Identify which cell holds the provided text, then report its (X, Y) central coordinate. 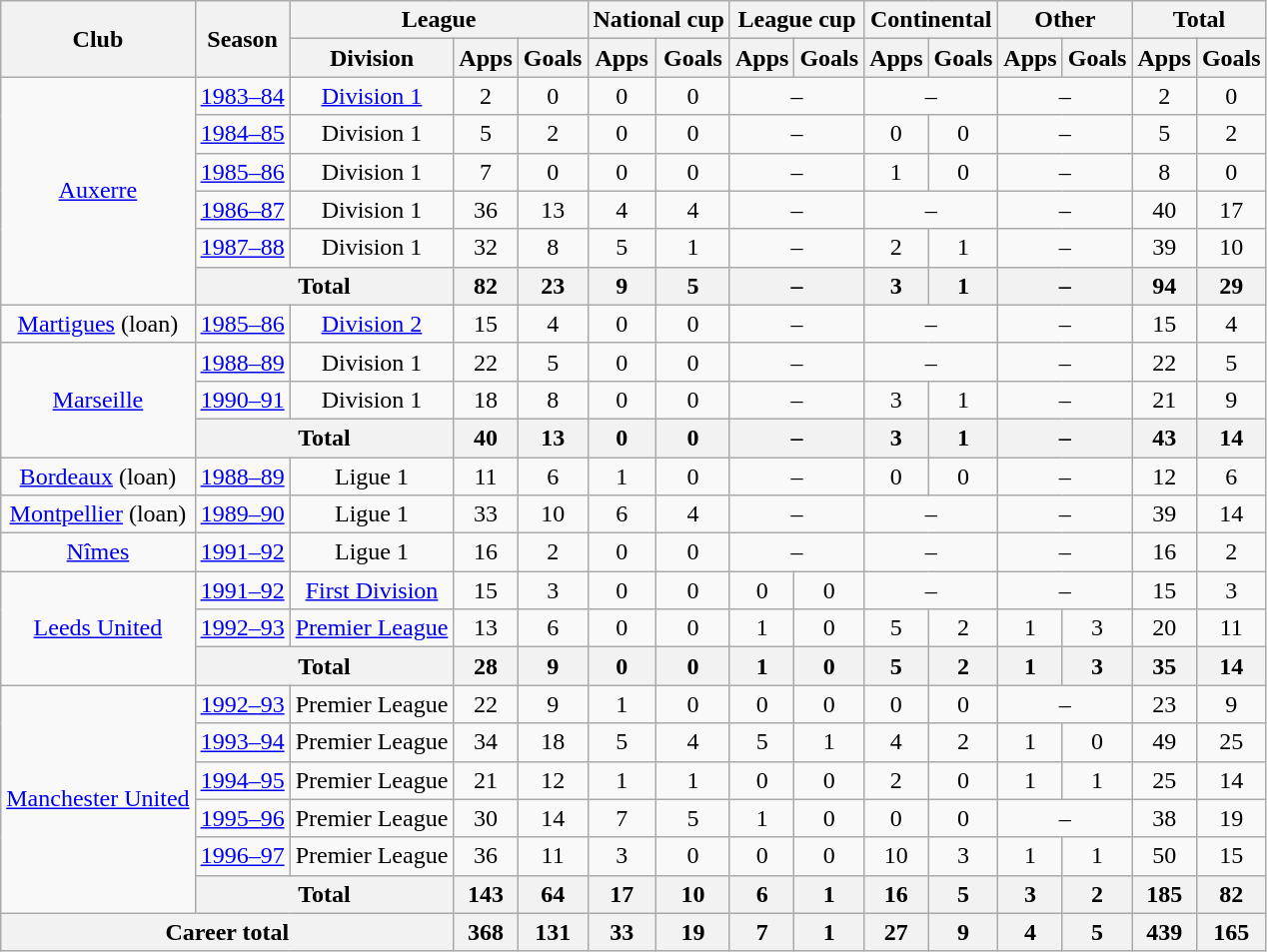
1984–85 (242, 134)
64 (553, 894)
49 (1164, 742)
439 (1164, 932)
1986–87 (242, 210)
Nîmes (98, 552)
1989–90 (242, 514)
Manchester United (98, 799)
1987–88 (242, 248)
National cup (658, 20)
43 (1164, 438)
Bordeaux (loan) (98, 476)
131 (553, 932)
35 (1164, 666)
368 (486, 932)
Auxerre (98, 191)
Montpellier (loan) (98, 514)
League cup (796, 20)
Career total (228, 932)
Leeds United (98, 628)
1995–96 (242, 818)
1994–95 (242, 780)
143 (486, 894)
20 (1164, 628)
Division (372, 58)
185 (1164, 894)
League (439, 20)
First Division (372, 590)
Martigues (loan) (98, 324)
27 (896, 932)
30 (486, 818)
165 (1231, 932)
Continental (931, 20)
50 (1164, 856)
1996–97 (242, 856)
1983–84 (242, 96)
38 (1164, 818)
29 (1231, 286)
34 (486, 742)
94 (1164, 286)
Other (1065, 20)
32 (486, 248)
Season (242, 39)
1993–94 (242, 742)
Division 2 (372, 324)
28 (486, 666)
Marseille (98, 400)
Club (98, 39)
1990–91 (242, 400)
